Identify which cell holds the provided text, then report its [X, Y] central coordinate. 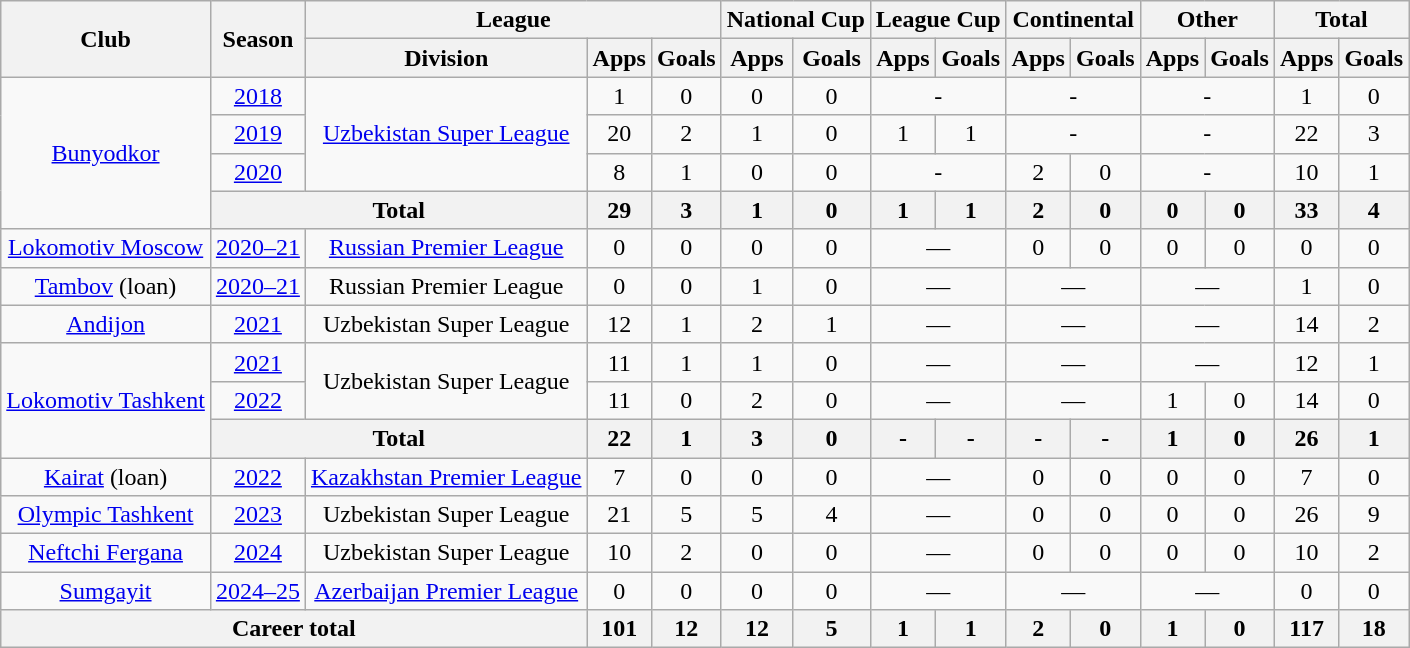
2023 [258, 515]
21 [619, 515]
Neftchi Fergana [106, 553]
20 [619, 134]
Tambov (loan) [106, 286]
Division [446, 58]
League [513, 20]
2018 [258, 96]
18 [1374, 629]
Kazakhstan Premier League [446, 477]
Other [1207, 20]
Club [106, 39]
33 [1306, 210]
Azerbaijan Premier League [446, 591]
Continental [1073, 20]
2024 [258, 553]
101 [619, 629]
29 [619, 210]
2020 [258, 172]
National Cup [796, 20]
Olympic Tashkent [106, 515]
Andijon [106, 324]
League Cup [938, 20]
Lokomotiv Moscow [106, 248]
Lokomotiv Tashkent [106, 400]
Career total [294, 629]
2019 [258, 134]
Kairat (loan) [106, 477]
Sumgayit [106, 591]
2024–25 [258, 591]
Bunyodkor [106, 153]
117 [1306, 629]
8 [619, 172]
9 [1374, 515]
Season [258, 39]
